For the text-containing cell, return its midpoint in [x, y] coordinate format. 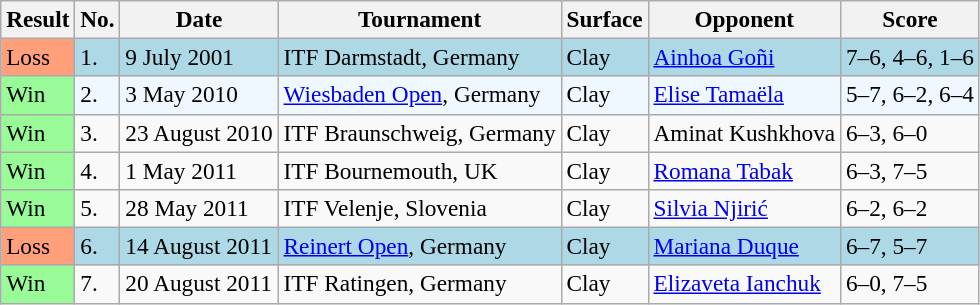
1. [98, 57]
ITF Darmstadt, Germany [420, 57]
Surface [604, 19]
Elise Tamaëla [744, 95]
3 May 2010 [199, 95]
6–3, 7–5 [910, 170]
Score [910, 19]
Wiesbaden Open, Germany [420, 95]
6–7, 5–7 [910, 246]
Ainhoa Goñi [744, 57]
4. [98, 170]
6–2, 6–2 [910, 208]
9 July 2001 [199, 57]
5. [98, 208]
3. [98, 133]
Result [38, 19]
6. [98, 246]
ITF Ratingen, Germany [420, 284]
Aminat Kushkhova [744, 133]
20 August 2011 [199, 284]
14 August 2011 [199, 246]
7. [98, 284]
Opponent [744, 19]
2. [98, 95]
Silvia Njirić [744, 208]
ITF Braunschweig, Germany [420, 133]
ITF Bournemouth, UK [420, 170]
6–0, 7–5 [910, 284]
Tournament [420, 19]
ITF Velenje, Slovenia [420, 208]
No. [98, 19]
Date [199, 19]
Elizaveta Ianchuk [744, 284]
Mariana Duque [744, 246]
28 May 2011 [199, 208]
1 May 2011 [199, 170]
Romana Tabak [744, 170]
Reinert Open, Germany [420, 246]
5–7, 6–2, 6–4 [910, 95]
23 August 2010 [199, 133]
7–6, 4–6, 1–6 [910, 57]
6–3, 6–0 [910, 133]
